Extract the (x, y) coordinate from the center of the cell holding the provided text.  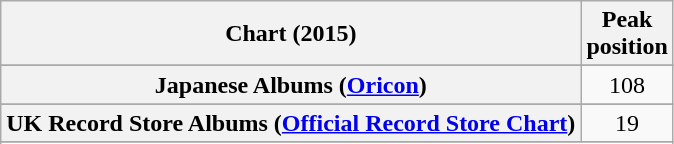
19 (627, 123)
108 (627, 85)
UK Record Store Albums (Official Record Store Chart) (291, 123)
Chart (2015) (291, 34)
Japanese Albums (Oricon) (291, 85)
Peak position (627, 34)
